Search for the cell housing the specified text and yield its [x, y] center coordinate. 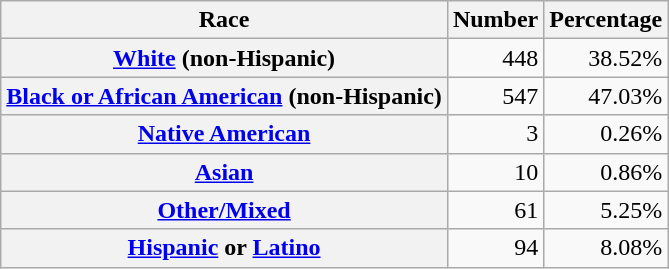
0.86% [606, 172]
Number [495, 20]
Hispanic or Latino [224, 248]
5.25% [606, 210]
10 [495, 172]
8.08% [606, 248]
3 [495, 134]
547 [495, 96]
61 [495, 210]
448 [495, 58]
38.52% [606, 58]
Black or African American (non-Hispanic) [224, 96]
0.26% [606, 134]
White (non-Hispanic) [224, 58]
Percentage [606, 20]
Native American [224, 134]
94 [495, 248]
Asian [224, 172]
Race [224, 20]
Other/Mixed [224, 210]
47.03% [606, 96]
